Search for the cell housing the specified text and yield its (x, y) center coordinate. 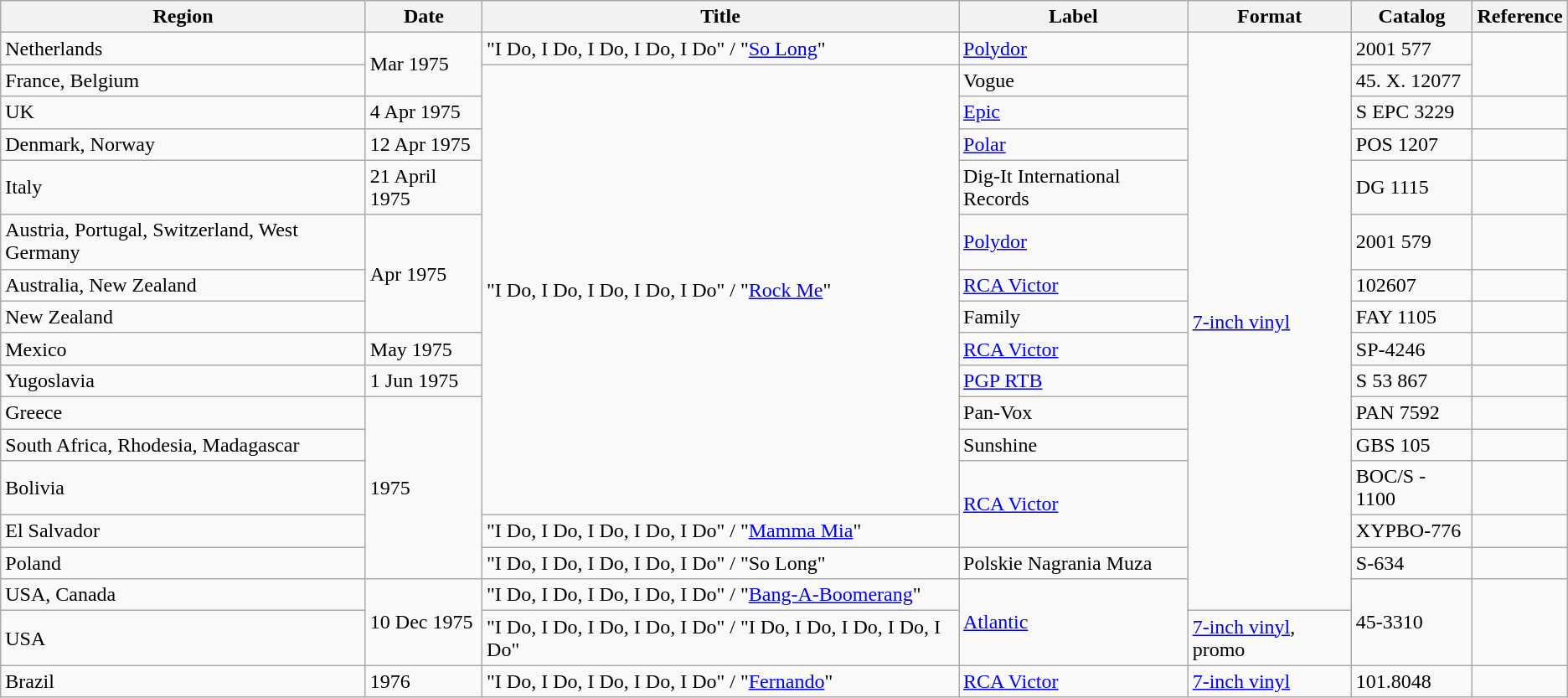
Date (424, 17)
El Salvador (183, 531)
Yugoslavia (183, 380)
Label (1073, 17)
Denmark, Norway (183, 144)
Bolivia (183, 488)
Apr 1975 (424, 273)
Brazil (183, 681)
Atlantic (1073, 622)
21 April 1975 (424, 188)
Mar 1975 (424, 65)
FAY 1105 (1412, 317)
2001 577 (1412, 49)
Australia, New Zealand (183, 285)
South Africa, Rhodesia, Madagascar (183, 445)
Reference (1519, 17)
Family (1073, 317)
DG 1115 (1412, 188)
Austria, Portugal, Switzerland, West Germany (183, 241)
XYPBO-776 (1412, 531)
1 Jun 1975 (424, 380)
Pan-Vox (1073, 412)
Netherlands (183, 49)
1975 (424, 488)
Sunshine (1073, 445)
UK (183, 112)
France, Belgium (183, 80)
PGP RTB (1073, 380)
"I Do, I Do, I Do, I Do, I Do" / "Bang-A-Boomerang" (720, 595)
POS 1207 (1412, 144)
4 Apr 1975 (424, 112)
S 53 867 (1412, 380)
7-inch vinyl, promo (1270, 639)
Vogue (1073, 80)
"I Do, I Do, I Do, I Do, I Do" / "Mamma Mia" (720, 531)
Title (720, 17)
SP-4246 (1412, 349)
Greece (183, 412)
S EPC 3229 (1412, 112)
45-3310 (1412, 622)
12 Apr 1975 (424, 144)
Mexico (183, 349)
Polar (1073, 144)
S-634 (1412, 563)
1976 (424, 681)
Dig-It International Records (1073, 188)
USA, Canada (183, 595)
10 Dec 1975 (424, 622)
102607 (1412, 285)
New Zealand (183, 317)
BOC/S - 1100 (1412, 488)
Italy (183, 188)
Epic (1073, 112)
GBS 105 (1412, 445)
Format (1270, 17)
101.8048 (1412, 681)
"I Do, I Do, I Do, I Do, I Do" / "Rock Me" (720, 290)
"I Do, I Do, I Do, I Do, I Do" / "I Do, I Do, I Do, I Do, I Do" (720, 639)
May 1975 (424, 349)
Catalog (1412, 17)
PAN 7592 (1412, 412)
Region (183, 17)
2001 579 (1412, 241)
Polskie Nagrania Muza (1073, 563)
45. X. 12077 (1412, 80)
"I Do, I Do, I Do, I Do, I Do" / "Fernando" (720, 681)
Poland (183, 563)
USA (183, 639)
